Find where the given text appears and provide that cell's center as [x, y] coordinate. 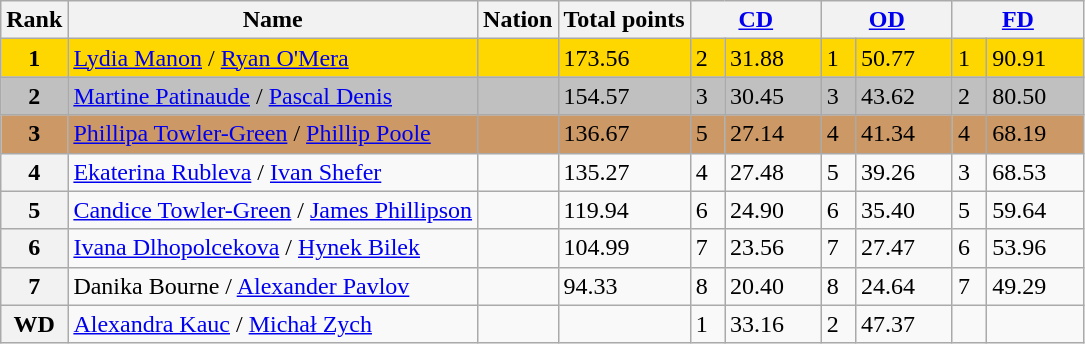
Ivana Dlhopolcekova / Hynek Bilek [273, 248]
Martine Patinaude / Pascal Denis [273, 96]
Total points [624, 20]
41.34 [904, 134]
24.90 [774, 210]
Danika Bourne / Alexander Pavlov [273, 286]
68.53 [1036, 172]
135.27 [624, 172]
Name [273, 20]
90.91 [1036, 58]
94.33 [624, 286]
31.88 [774, 58]
20.40 [774, 286]
23.56 [774, 248]
CD [756, 20]
68.19 [1036, 134]
30.45 [774, 96]
35.40 [904, 210]
Nation [518, 20]
59.64 [1036, 210]
Phillipa Towler-Green / Phillip Poole [273, 134]
104.99 [624, 248]
27.14 [774, 134]
OD [886, 20]
FD [1018, 20]
Alexandra Kauc / Michał Zych [273, 324]
27.48 [774, 172]
24.64 [904, 286]
Rank [34, 20]
39.26 [904, 172]
Ekaterina Rubleva / Ivan Shefer [273, 172]
173.56 [624, 58]
Lydia Manon / Ryan O'Mera [273, 58]
33.16 [774, 324]
49.29 [1036, 286]
53.96 [1036, 248]
80.50 [1036, 96]
47.37 [904, 324]
136.67 [624, 134]
Candice Towler-Green / James Phillipson [273, 210]
WD [34, 324]
27.47 [904, 248]
119.94 [624, 210]
43.62 [904, 96]
50.77 [904, 58]
154.57 [624, 96]
